Return (x, y) of the center of cell containing provided text 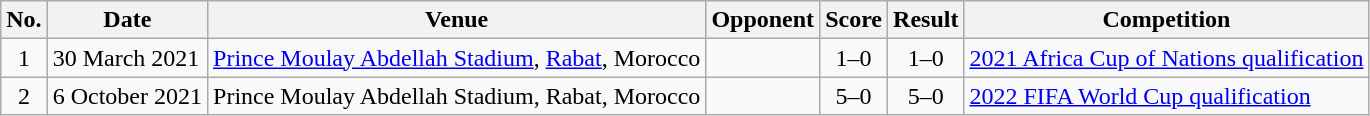
No. (24, 20)
1 (24, 58)
Venue (457, 20)
Date (127, 20)
30 March 2021 (127, 58)
2 (24, 96)
Score (854, 20)
Opponent (763, 20)
6 October 2021 (127, 96)
Result (926, 20)
2021 Africa Cup of Nations qualification (1166, 58)
2022 FIFA World Cup qualification (1166, 96)
Competition (1166, 20)
